Output the [x, y] coordinate of the center of the cell containing the given text.  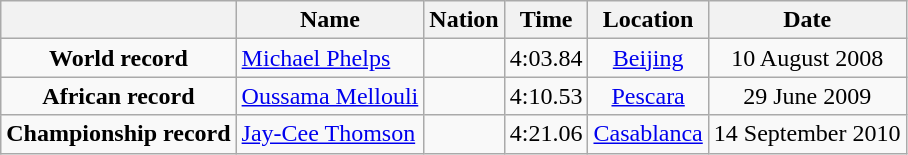
4:21.06 [546, 134]
World record [118, 58]
Oussama Mellouli [330, 96]
29 June 2009 [807, 96]
Pescara [648, 96]
Nation [464, 20]
African record [118, 96]
Time [546, 20]
Jay-Cee Thomson [330, 134]
Casablanca [648, 134]
Beijing [648, 58]
Location [648, 20]
Michael Phelps [330, 58]
4:03.84 [546, 58]
Date [807, 20]
Name [330, 20]
14 September 2010 [807, 134]
4:10.53 [546, 96]
10 August 2008 [807, 58]
Championship record [118, 134]
